Scan for the cell matching the given text and deliver its [x, y] coordinate at center. 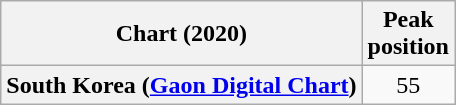
55 [408, 85]
South Korea (Gaon Digital Chart) [182, 85]
Chart (2020) [182, 34]
Peakposition [408, 34]
